Identify which cell holds the provided text, then report its (X, Y) central coordinate. 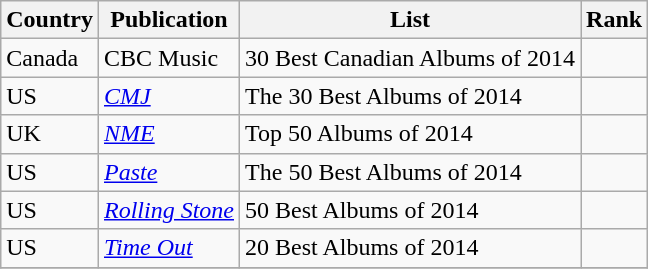
Rank (614, 20)
Top 50 Albums of 2014 (410, 134)
Paste (168, 172)
Publication (168, 20)
The 30 Best Albums of 2014 (410, 96)
CMJ (168, 96)
List (410, 20)
The 50 Best Albums of 2014 (410, 172)
NME (168, 134)
UK (50, 134)
20 Best Albums of 2014 (410, 248)
Canada (50, 58)
50 Best Albums of 2014 (410, 210)
Country (50, 20)
Rolling Stone (168, 210)
CBC Music (168, 58)
Time Out (168, 248)
30 Best Canadian Albums of 2014 (410, 58)
